For the text-containing cell, return its midpoint in [X, Y] coordinate format. 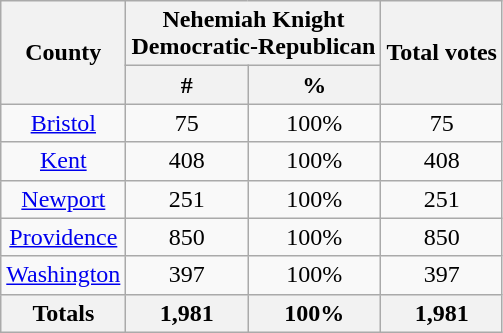
Newport [64, 199]
County [64, 52]
Kent [64, 161]
Bristol [64, 123]
Total votes [442, 52]
Providence [64, 237]
# [187, 85]
Washington [64, 275]
Totals [64, 313]
Nehemiah KnightDemocratic-Republican [254, 34]
% [314, 85]
